Extract the (X, Y) coordinate from the center of the cell holding the provided text.  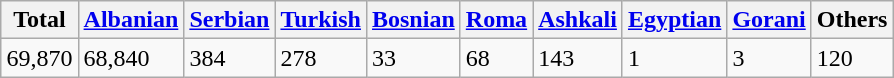
33 (413, 58)
Ashkali (578, 20)
Turkish (321, 20)
Egyptian (674, 20)
3 (769, 58)
68 (496, 58)
69,870 (40, 58)
Albanian (131, 20)
Roma (496, 20)
Bosnian (413, 20)
Total (40, 20)
Others (852, 20)
278 (321, 58)
384 (230, 58)
Serbian (230, 20)
143 (578, 58)
1 (674, 58)
Gorani (769, 20)
68,840 (131, 58)
120 (852, 58)
